Extract the [x, y] coordinate from the center of the cell holding the provided text.  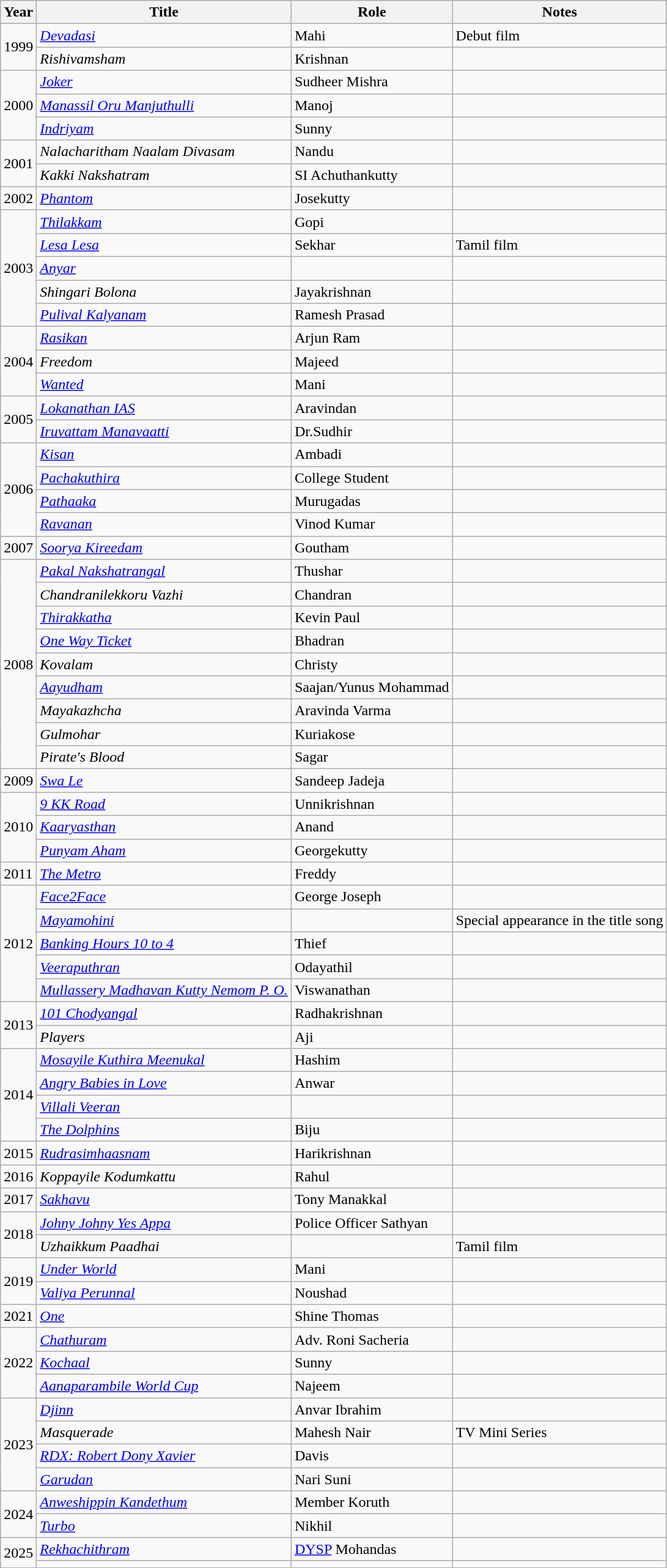
2000 [18, 105]
2009 [18, 781]
Nandu [372, 152]
Title [164, 12]
Pachakuthira [164, 478]
Rahul [372, 1176]
2007 [18, 548]
2024 [18, 1514]
2015 [18, 1153]
Anand [372, 827]
Villali Veeran [164, 1107]
Koppayile Kodumkattu [164, 1176]
Sudheer Mishra [372, 82]
2005 [18, 420]
Anweshippin Kandethum [164, 1503]
Aravindan [372, 408]
Majeed [372, 362]
Iruvattam Manavaatti [164, 431]
Chandran [372, 594]
Turbo [164, 1526]
Valiya Perunnal [164, 1293]
Manassil Oru Manjuthulli [164, 105]
2021 [18, 1316]
Murugadas [372, 501]
Christy [372, 664]
Mahesh Nair [372, 1433]
Mayamohini [164, 920]
Bhadran [372, 641]
Phantom [164, 198]
2012 [18, 943]
Johny Johny Yes Appa [164, 1223]
Special appearance in the title song [559, 920]
2002 [18, 198]
9 KK Road [164, 804]
Josekutty [372, 198]
Shine Thomas [372, 1316]
Aanaparambile World Cup [164, 1386]
2025 [18, 1553]
2006 [18, 489]
Swa Le [164, 781]
Rekhachithram [164, 1549]
Odayathil [372, 967]
Radhakrishnan [372, 1013]
Joker [164, 82]
Indriyam [164, 128]
Lesa Lesa [164, 245]
Soorya Kireedam [164, 548]
2023 [18, 1444]
Rasikan [164, 338]
Sagar [372, 757]
Hashim [372, 1060]
RDX: Robert Dony Xavier [164, 1456]
Aji [372, 1037]
Under World [164, 1269]
Pulival Kalyanam [164, 315]
Nari Suni [372, 1479]
Police Officer Sathyan [372, 1223]
Goutham [372, 548]
Banking Hours 10 to 4 [164, 943]
The Metro [164, 874]
One [164, 1316]
Rishivamsham [164, 59]
Arjun Ram [372, 338]
Member Koruth [372, 1503]
2014 [18, 1095]
2017 [18, 1200]
Veeraputhran [164, 967]
2016 [18, 1176]
Devadasi [164, 35]
Mullassery Madhavan Kutty Nemom P. O. [164, 990]
Jayakrishnan [372, 292]
2011 [18, 874]
Uzhaikkum Paadhai [164, 1246]
Anyar [164, 268]
Harikrishnan [372, 1153]
Notes [559, 12]
Sekhar [372, 245]
SI Achuthankutty [372, 175]
Kevin Paul [372, 617]
Mahi [372, 35]
Viswanathan [372, 990]
Aayudham [164, 688]
Year [18, 12]
Thief [372, 943]
Anvar Ibrahim [372, 1409]
Kovalam [164, 664]
Noushad [372, 1293]
2022 [18, 1362]
Vinod Kumar [372, 524]
Chandranilekkoru Vazhi [164, 594]
2018 [18, 1235]
Thirakkatha [164, 617]
Kisan [164, 455]
Manoj [372, 105]
Djinn [164, 1409]
Adv. Roni Sacheria [372, 1339]
2010 [18, 827]
Pirate's Blood [164, 757]
Rudrasimhaasnam [164, 1153]
Pathaaka [164, 501]
Tony Manakkal [372, 1200]
Unnikrishnan [372, 804]
Georgekutty [372, 850]
Krishnan [372, 59]
Davis [372, 1456]
Angry Babies in Love [164, 1083]
Punyam Aham [164, 850]
Thilakkam [164, 221]
Freedom [164, 362]
Ambadi [372, 455]
Players [164, 1037]
Freddy [372, 874]
2003 [18, 268]
2008 [18, 664]
Wanted [164, 385]
2004 [18, 362]
Debut film [559, 35]
Masquerade [164, 1433]
TV Mini Series [559, 1433]
Sakhavu [164, 1200]
Saajan/Yunus Mohammad [372, 688]
2019 [18, 1281]
2001 [18, 163]
Mosayile Kuthira Meenukal [164, 1060]
Biju [372, 1130]
Mayakazhcha [164, 711]
Anwar [372, 1083]
Role [372, 12]
College Student [372, 478]
Chathuram [164, 1339]
Dr.Sudhir [372, 431]
DYSP Mohandas [372, 1549]
Shingari Bolona [164, 292]
Nikhil [372, 1526]
Najeem [372, 1386]
Kuriakose [372, 734]
Pakal Nakshatrangal [164, 571]
Gulmohar [164, 734]
One Way Ticket [164, 641]
George Joseph [372, 897]
Aravinda Varma [372, 711]
Ravanan [164, 524]
Lokanathan IAS [164, 408]
Garudan [164, 1479]
Nalacharitham Naalam Divasam [164, 152]
The Dolphins [164, 1130]
Thushar [372, 571]
2013 [18, 1025]
Kakki Nakshatram [164, 175]
101 Chodyangal [164, 1013]
Face2Face [164, 897]
Ramesh Prasad [372, 315]
Kaaryasthan [164, 827]
Sandeep Jadeja [372, 781]
Gopi [372, 221]
Kochaal [164, 1362]
1999 [18, 47]
